Search for the cell housing the specified text and yield its (X, Y) center coordinate. 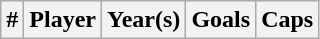
Player (63, 20)
Caps (288, 20)
# (12, 20)
Year(s) (144, 20)
Goals (221, 20)
